From the cell containing the given text, extract its center point as [X, Y] coordinate. 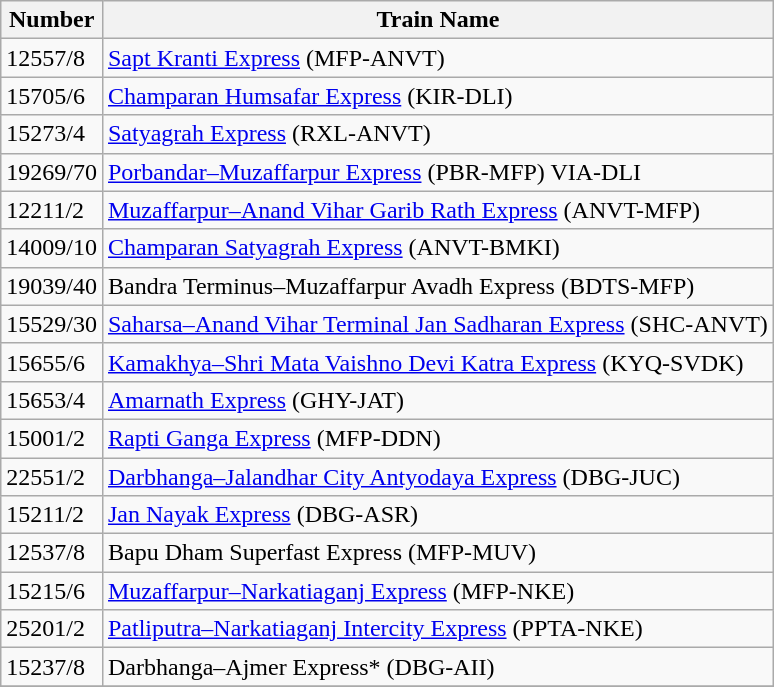
Muzaffarpur–Narkatiaganj Express (MFP-NKE) [438, 591]
Jan Nayak Express (DBG-ASR) [438, 515]
15653/4 [52, 400]
Champaran Humsafar Express (KIR-DLI) [438, 96]
22551/2 [52, 477]
Patliputra–Narkatiaganj Intercity Express (PPTA-NKE) [438, 629]
Muzaffarpur–Anand Vihar Garib Rath Express (ANVT-MFP) [438, 210]
15215/6 [52, 591]
Champaran Satyagrah Express (ANVT-BMKI) [438, 248]
15655/6 [52, 362]
Kamakhya–Shri Mata Vaishno Devi Katra Express (KYQ-SVDK) [438, 362]
15529/30 [52, 324]
Number [52, 20]
19269/70 [52, 172]
25201/2 [52, 629]
19039/40 [52, 286]
Rapti Ganga Express (MFP-DDN) [438, 438]
Porbandar–Muzaffarpur Express (PBR-MFP) VIA-DLI [438, 172]
Amarnath Express (GHY-JAT) [438, 400]
Darbhanga–Jalandhar City Antyodaya Express (DBG-JUC) [438, 477]
Sapt Kranti Express (MFP-ANVT) [438, 58]
Train Name [438, 20]
15705/6 [52, 96]
12211/2 [52, 210]
15273/4 [52, 134]
Saharsa–Anand Vihar Terminal Jan Sadharan Express (SHC-ANVT) [438, 324]
15001/2 [52, 438]
12557/8 [52, 58]
15237/8 [52, 667]
Bandra Terminus–Muzaffarpur Avadh Express (BDTS-MFP) [438, 286]
14009/10 [52, 248]
Bapu Dham Superfast Express (MFP-MUV) [438, 553]
Darbhanga–Ajmer Express* (DBG-AII) [438, 667]
12537/8 [52, 553]
Satyagrah Express (RXL-ANVT) [438, 134]
15211/2 [52, 515]
